Identify which cell holds the provided text, then report its (x, y) central coordinate. 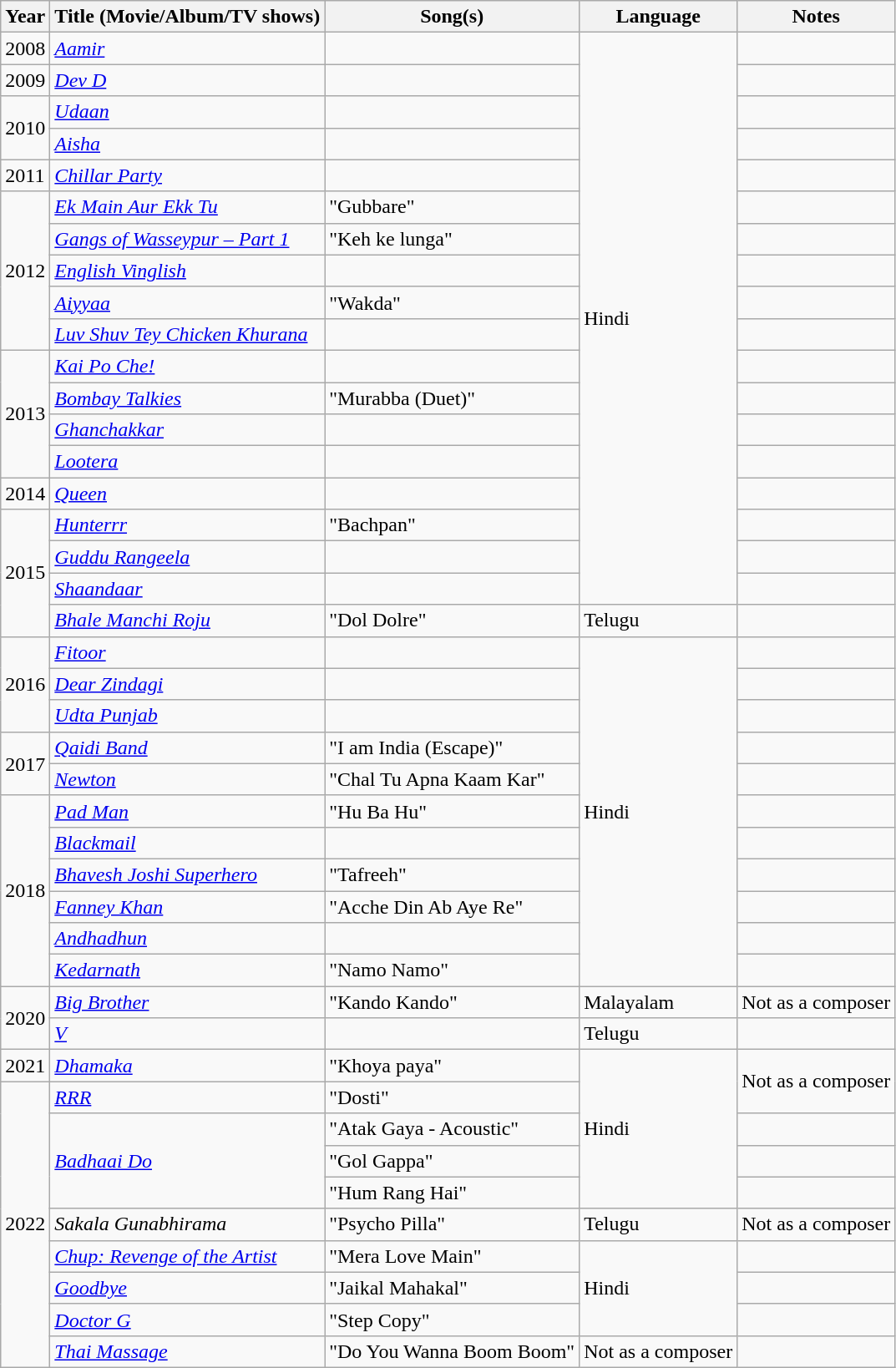
"Jaikal Mahakal" (453, 1288)
2021 (25, 1066)
Blackmail (187, 843)
"Murabba (Duet)" (453, 398)
Udaan (187, 112)
Bombay Talkies (187, 398)
2015 (25, 573)
Andhadhun (187, 939)
2009 (25, 80)
Guddu Rangeela (187, 557)
Title (Movie/Album/TV shows) (187, 17)
Dev D (187, 80)
Year (25, 17)
"Bachpan" (453, 525)
Ghanchakkar (187, 430)
Bhale Manchi Roju (187, 621)
"Tafreeh" (453, 874)
Goodbye (187, 1288)
"I am India (Escape)" (453, 747)
Udta Punjab (187, 716)
Malayalam (658, 1002)
Song(s) (453, 17)
"Gol Gappa" (453, 1161)
Aamir (187, 48)
Big Brother (187, 1002)
Hunterrr (187, 525)
2020 (25, 1018)
Kedarnath (187, 970)
Luv Shuv Tey Chicken Khurana (187, 334)
"Mera Love Main" (453, 1256)
2012 (25, 271)
Notes (817, 17)
Fanney Khan (187, 906)
Pad Man (187, 811)
"Namo Namo" (453, 970)
"Acche Din Ab Aye Re" (453, 906)
2008 (25, 48)
2014 (25, 494)
"Hum Rang Hai" (453, 1193)
"Dol Dolre" (453, 621)
Aisha (187, 144)
2011 (25, 175)
"Step Copy" (453, 1320)
Fitoor (187, 652)
RRR (187, 1097)
Gangs of Wasseypur – Part 1 (187, 239)
"Atak Gaya - Acoustic" (453, 1129)
2022 (25, 1224)
"Gubbare" (453, 207)
Badhaai Do (187, 1161)
Ek Main Aur Ekk Tu (187, 207)
"Keh ke lunga" (453, 239)
"Wakda" (453, 302)
2018 (25, 890)
Doctor G (187, 1320)
Qaidi Band (187, 747)
"Psycho Pilla" (453, 1224)
Bhavesh Joshi Superhero (187, 874)
Chillar Party (187, 175)
Newton (187, 779)
Shaandaar (187, 589)
"Chal Tu Apna Kaam Kar" (453, 779)
"Hu Ba Hu" (453, 811)
"Do You Wanna Boom Boom" (453, 1351)
Thai Massage (187, 1351)
"Khoya paya" (453, 1066)
Aiyyaa (187, 302)
Queen (187, 494)
English Vinglish (187, 271)
Lootera (187, 462)
Dear Zindagi (187, 684)
Kai Po Che! (187, 366)
Dhamaka (187, 1066)
2013 (25, 413)
2016 (25, 684)
"Dosti" (453, 1097)
"Kando Kando" (453, 1002)
V (187, 1034)
Sakala Gunabhirama (187, 1224)
Language (658, 17)
2010 (25, 128)
2017 (25, 763)
Chup: Revenge of the Artist (187, 1256)
